Search for the cell housing the specified text and yield its (x, y) center coordinate. 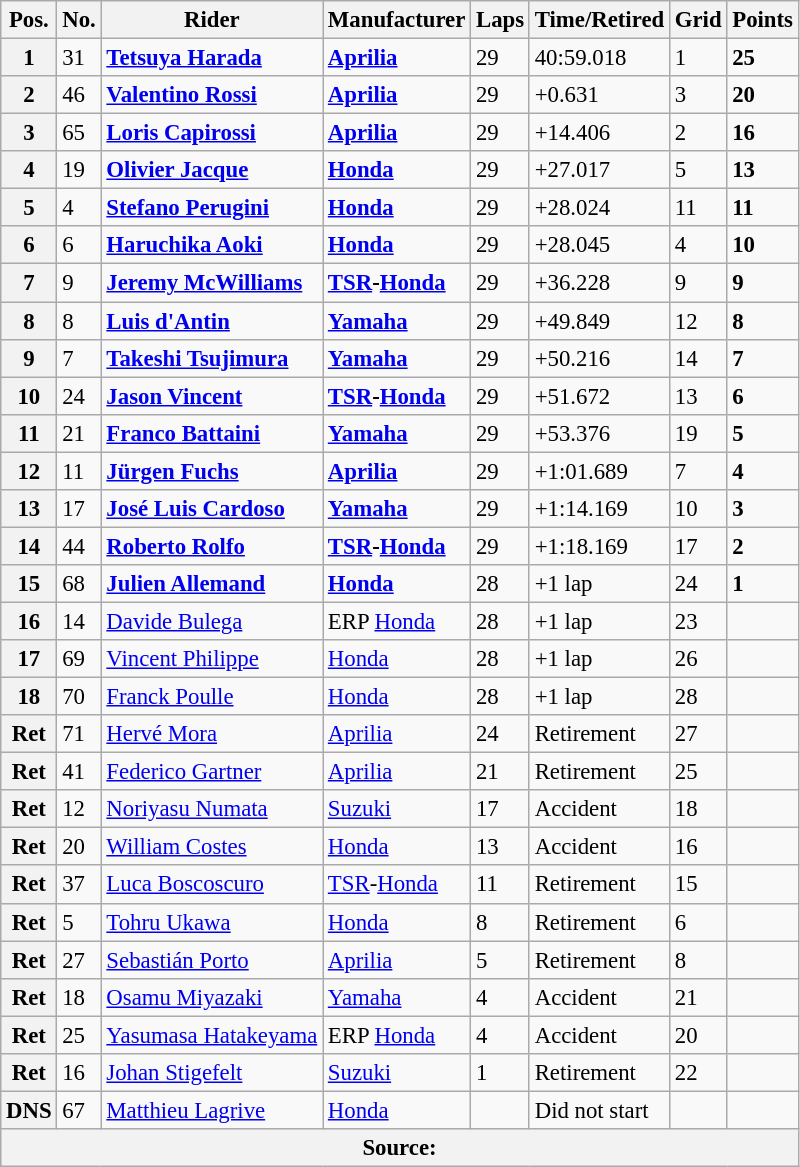
Matthieu Lagrive (212, 1110)
DNS (29, 1110)
46 (79, 95)
Hervé Mora (212, 734)
Johan Stigefelt (212, 1073)
Vincent Philippe (212, 659)
+1:14.169 (599, 509)
41 (79, 772)
+36.228 (599, 283)
Franco Battaini (212, 433)
Tetsuya Harada (212, 58)
Osamu Miyazaki (212, 997)
Loris Capirossi (212, 133)
+14.406 (599, 133)
Stefano Perugini (212, 208)
71 (79, 734)
No. (79, 20)
+53.376 (599, 433)
Federico Gartner (212, 772)
Pos. (29, 20)
Julien Allemand (212, 584)
Tohru Ukawa (212, 922)
37 (79, 885)
Laps (500, 20)
Olivier Jacque (212, 170)
Points (762, 20)
+50.216 (599, 358)
23 (698, 621)
Time/Retired (599, 20)
+51.672 (599, 396)
Yasumasa Hatakeyama (212, 1035)
Rider (212, 20)
44 (79, 546)
40:59.018 (599, 58)
Did not start (599, 1110)
Jürgen Fuchs (212, 471)
67 (79, 1110)
William Costes (212, 847)
Roberto Rolfo (212, 546)
Manufacturer (397, 20)
68 (79, 584)
Valentino Rossi (212, 95)
Grid (698, 20)
70 (79, 697)
65 (79, 133)
69 (79, 659)
+28.045 (599, 245)
Haruchika Aoki (212, 245)
+27.017 (599, 170)
Luis d'Antin (212, 321)
Davide Bulega (212, 621)
Jeremy McWilliams (212, 283)
José Luis Cardoso (212, 509)
+49.849 (599, 321)
Luca Boscoscuro (212, 885)
26 (698, 659)
Sebastián Porto (212, 960)
Jason Vincent (212, 396)
Source: (400, 1148)
Takeshi Tsujimura (212, 358)
Franck Poulle (212, 697)
+28.024 (599, 208)
+0.631 (599, 95)
+1:01.689 (599, 471)
31 (79, 58)
Noriyasu Numata (212, 809)
+1:18.169 (599, 546)
22 (698, 1073)
